From the cell containing the given text, extract its center point as (x, y) coordinate. 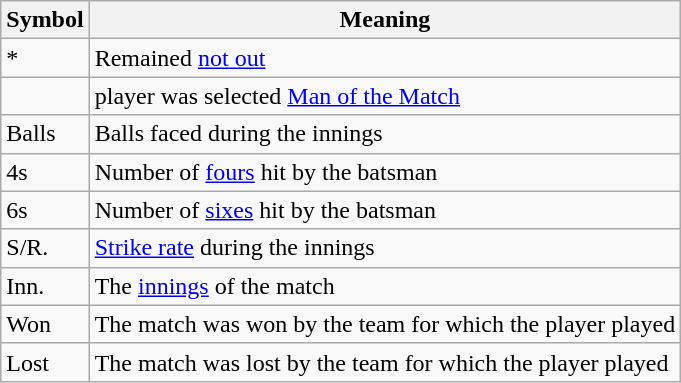
6s (45, 210)
Meaning (385, 20)
The match was lost by the team for which the player played (385, 362)
Balls (45, 134)
Number of sixes hit by the batsman (385, 210)
The match was won by the team for which the player played (385, 324)
S/R. (45, 248)
Won (45, 324)
* (45, 58)
Inn. (45, 286)
Strike rate during the innings (385, 248)
Number of fours hit by the batsman (385, 172)
Lost (45, 362)
Remained not out (385, 58)
The innings of the match (385, 286)
4s (45, 172)
player was selected Man of the Match (385, 96)
Balls faced during the innings (385, 134)
Symbol (45, 20)
